Identify which cell holds the provided text, then report its (X, Y) central coordinate. 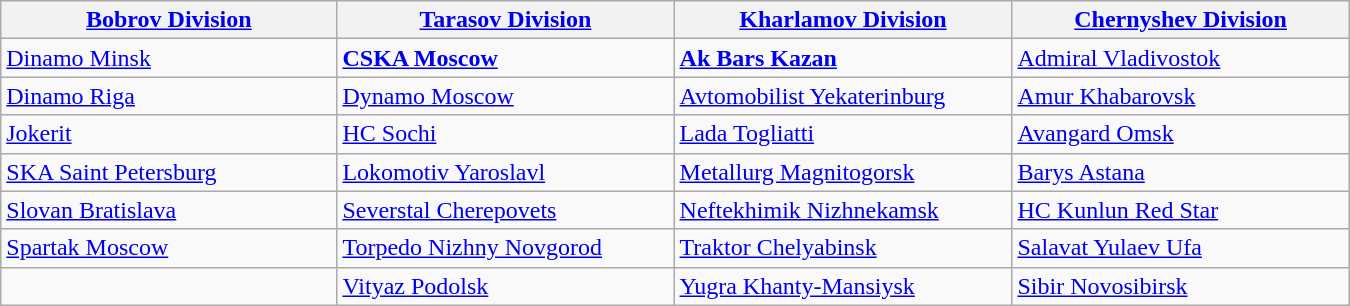
Torpedo Nizhny Novgorod (506, 248)
Avtomobilist Yekaterinburg (843, 96)
Metallurg Magnitogorsk (843, 172)
Avangard Omsk (1180, 134)
HC Sochi (506, 134)
Barys Astana (1180, 172)
Spartak Moscow (169, 248)
Neftekhimik Nizhnekamsk (843, 210)
Vityaz Podolsk (506, 286)
Dinamo Riga (169, 96)
Admiral Vladivostok (1180, 58)
Sibir Novosibirsk (1180, 286)
Traktor Chelyabinsk (843, 248)
Tarasov Division (506, 20)
Kharlamov Division (843, 20)
Amur Khabarovsk (1180, 96)
Yugra Khanty-Mansiysk (843, 286)
Lokomotiv Yaroslavl (506, 172)
Chernyshev Division (1180, 20)
Dinamo Minsk (169, 58)
HC Kunlun Red Star (1180, 210)
Severstal Cherepovets (506, 210)
Slovan Bratislava (169, 210)
Salavat Yulaev Ufa (1180, 248)
Bobrov Division (169, 20)
Dynamo Moscow (506, 96)
CSKA Moscow (506, 58)
SKA Saint Petersburg (169, 172)
Jokerit (169, 134)
Ak Bars Kazan (843, 58)
Lada Togliatti (843, 134)
